From the cell containing the given text, extract its center point as (X, Y) coordinate. 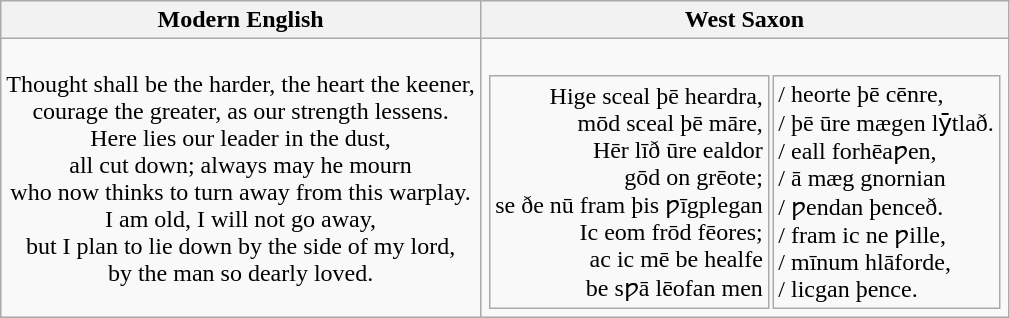
Modern English (241, 20)
West Saxon (744, 20)
/ heorte þē cēnre,/ þē ūre mægen lȳtlað./ eall forhēaƿen,/ ā mæg gnornian/ ƿendan þenceð./ fram ic ne ƿille,/ mīnum hlāforde,/ licgan þence. (886, 192)
